Capture the cell that displays the provided text and extract its (X, Y) central coordinate. 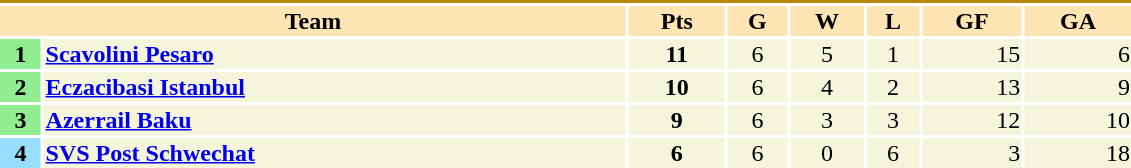
13 (972, 87)
L (893, 21)
9 (677, 120)
5 (827, 54)
Scavolini Pesaro (335, 54)
Azerrail Baku (335, 120)
12 (972, 120)
10 (677, 87)
11 (677, 54)
0 (827, 153)
G (758, 21)
15 (972, 54)
Pts (677, 21)
SVS Post Schwechat (335, 153)
W (827, 21)
GF (972, 21)
Team (313, 21)
Eczacibasi Istanbul (335, 87)
